Capture the cell that displays the provided text and extract its (X, Y) central coordinate. 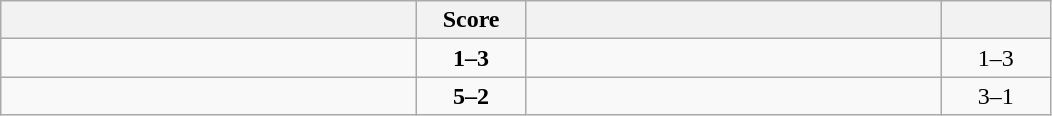
3–1 (996, 96)
5–2 (472, 96)
Score (472, 20)
